Find where the given text appears and provide that cell's center as (x, y) coordinate. 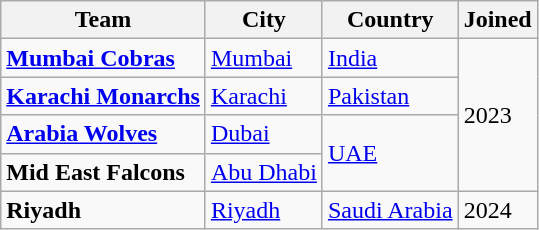
Mumbai Cobras (104, 58)
Mumbai (264, 58)
UAE (390, 153)
Abu Dhabi (264, 172)
Country (390, 20)
Karachi Monarchs (104, 96)
India (390, 58)
2023 (498, 115)
Team (104, 20)
Mid East Falcons (104, 172)
City (264, 20)
Joined (498, 20)
Pakistan (390, 96)
Karachi (264, 96)
Saudi Arabia (390, 210)
2024 (498, 210)
Dubai (264, 134)
Arabia Wolves (104, 134)
